Scan for the cell matching the given text and deliver its [x, y] coordinate at center. 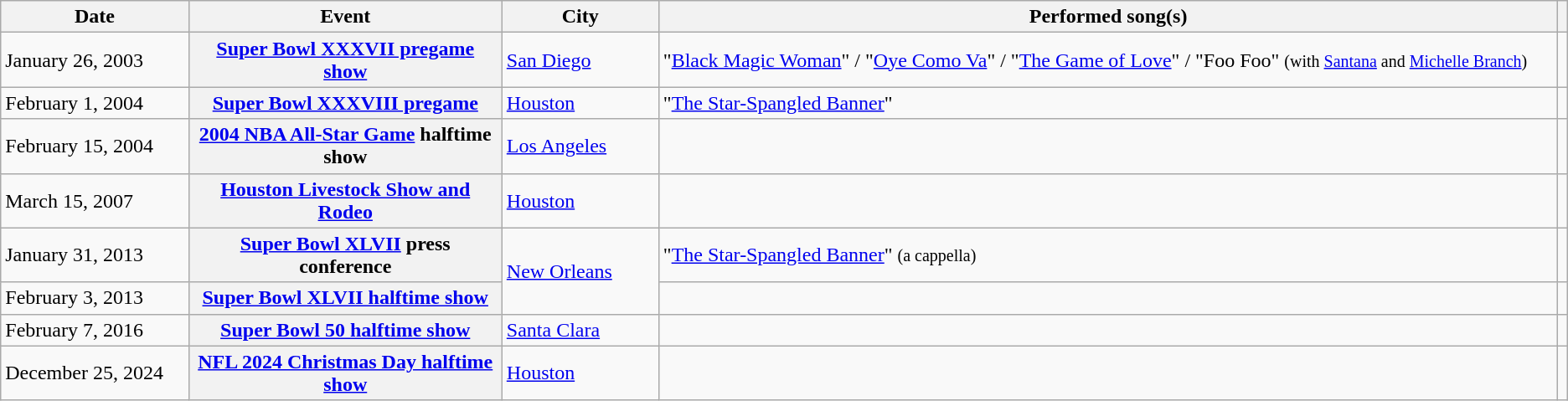
"The Star-Spangled Banner" [1108, 103]
February 1, 2004 [95, 103]
Santa Clara [580, 330]
January 26, 2003 [95, 60]
March 15, 2007 [95, 201]
Super Bowl XLVII halftime show [345, 298]
Event [345, 17]
February 3, 2013 [95, 298]
"The Star-Spangled Banner" (a cappella) [1108, 254]
December 25, 2024 [95, 373]
Date [95, 17]
2004 NBA All-Star Game halftime show [345, 146]
Houston Livestock Show and Rodeo [345, 201]
San Diego [580, 60]
New Orleans [580, 271]
January 31, 2013 [95, 254]
February 7, 2016 [95, 330]
Performed song(s) [1108, 17]
Super Bowl XXXVII pregame show [345, 60]
Super Bowl 50 halftime show [345, 330]
City [580, 17]
NFL 2024 Christmas Day halftime show [345, 373]
Super Bowl XLVII press conference [345, 254]
"Black Magic Woman" / "Oye Como Va" / "The Game of Love" / "Foo Foo" (with Santana and Michelle Branch) [1108, 60]
Los Angeles [580, 146]
February 15, 2004 [95, 146]
Super Bowl XXXVIII pregame [345, 103]
